Locate the cell with the specified text and output its (X, Y) center coordinate. 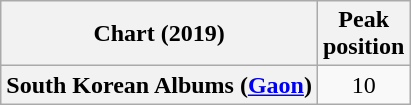
South Korean Albums (Gaon) (160, 85)
10 (363, 85)
Peakposition (363, 34)
Chart (2019) (160, 34)
